Identify which cell holds the provided text, then report its [X, Y] central coordinate. 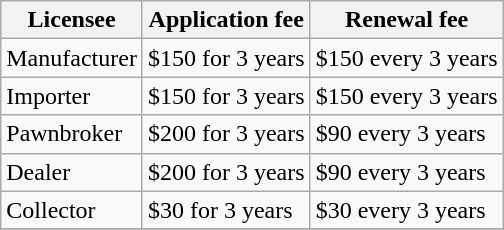
Pawnbroker [72, 134]
Application fee [226, 20]
$30 for 3 years [226, 210]
Dealer [72, 172]
Manufacturer [72, 58]
Licensee [72, 20]
Importer [72, 96]
Collector [72, 210]
Renewal fee [406, 20]
$30 every 3 years [406, 210]
